For the text-containing cell, return its midpoint in (x, y) coordinate format. 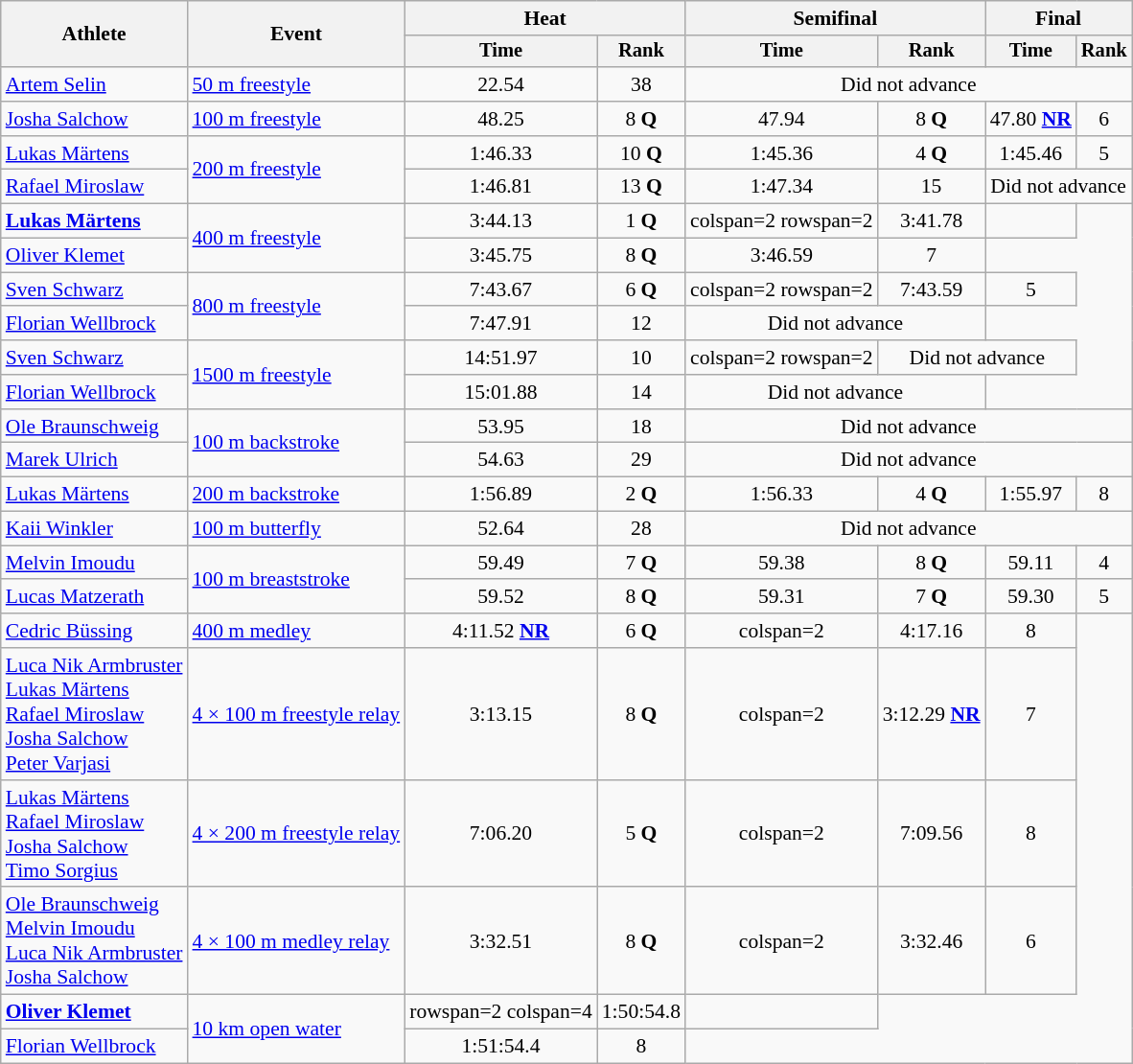
3:32.51 (500, 941)
1:45.36 (782, 153)
12 (641, 324)
7:47.91 (500, 324)
15 (932, 187)
14:51.97 (500, 358)
50 m freestyle (297, 84)
47.94 (782, 119)
48.25 (500, 119)
5 Q (641, 834)
54.63 (500, 460)
1500 m freestyle (297, 374)
4 × 100 m medley relay (297, 941)
53.95 (500, 427)
Rafael Miroslaw (94, 187)
59.31 (782, 597)
52.64 (500, 529)
4 × 200 m freestyle relay (297, 834)
Final (1058, 18)
Lucas Matzerath (94, 597)
Josha Salchow (94, 119)
38 (641, 84)
3:44.13 (500, 221)
100 m breaststroke (297, 579)
22.54 (500, 84)
10 (641, 358)
Melvin Imoudu (94, 563)
Ole BraunschweigMelvin ImouduLuca Nik ArmbrusterJosha Salchow (94, 941)
1:56.89 (500, 495)
Ole Braunschweig (94, 427)
200 m backstroke (297, 495)
Athlete (94, 35)
3:46.59 (782, 256)
4 (1104, 563)
1:45.46 (1031, 153)
7:06.20 (500, 834)
Heat (544, 18)
Luca Nik ArmbrusterLukas MärtensRafael MiroslawJosha SalchowPeter Varjasi (94, 714)
7:43.59 (932, 289)
200 m freestyle (297, 171)
Event (297, 35)
15:01.88 (500, 392)
rowspan=2 colspan=4 (500, 1012)
1:46.81 (500, 187)
3:45.75 (500, 256)
4:11.52 NR (500, 631)
Kaii Winkler (94, 529)
Artem Selin (94, 84)
10 Q (641, 153)
7:09.56 (932, 834)
3:41.78 (932, 221)
1:50:54.8 (641, 1012)
1:47.34 (782, 187)
100 m freestyle (297, 119)
1:56.33 (782, 495)
Cedric Büssing (94, 631)
Semifinal (836, 18)
18 (641, 427)
800 m freestyle (297, 307)
3:12.29 NR (932, 714)
59.49 (500, 563)
400 m freestyle (297, 238)
59.30 (1031, 597)
100 m butterfly (297, 529)
28 (641, 529)
59.11 (1031, 563)
1:55.97 (1031, 495)
Marek Ulrich (94, 460)
14 (641, 392)
1 Q (641, 221)
1:51:54.4 (500, 1047)
7:43.67 (500, 289)
29 (641, 460)
13 Q (641, 187)
3:13.15 (500, 714)
59.52 (500, 597)
59.38 (782, 563)
4:17.16 (932, 631)
400 m medley (297, 631)
3:32.46 (932, 941)
4 × 100 m freestyle relay (297, 714)
47.80 NR (1031, 119)
10 km open water (297, 1029)
Lukas MärtensRafael MiroslawJosha SalchowTimo Sorgius (94, 834)
2 Q (641, 495)
100 m backstroke (297, 443)
1:46.33 (500, 153)
